Search for the cell housing the specified text and yield its (x, y) center coordinate. 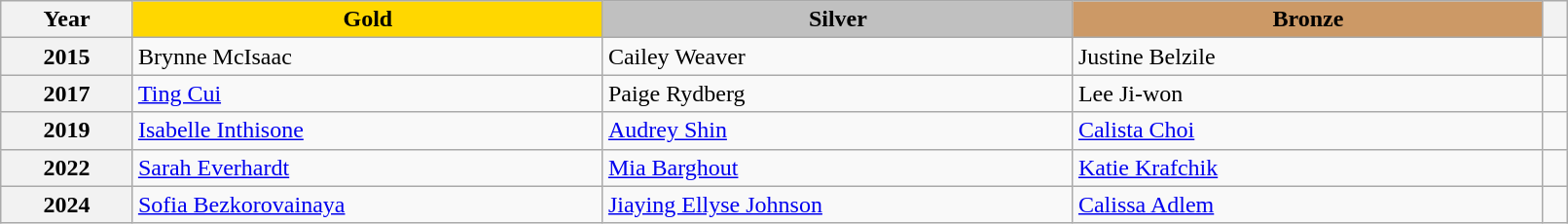
Gold (368, 19)
Katie Krafchik (1308, 168)
Calissa Adlem (1308, 205)
Brynne McIsaac (368, 56)
Sofia Bezkorovainaya (368, 205)
Ting Cui (368, 93)
Isabelle Inthisone (368, 131)
Justine Belzile (1308, 56)
Calista Choi (1308, 131)
2019 (67, 131)
Mia Barghout (837, 168)
Audrey Shin (837, 131)
Jiaying Ellyse Johnson (837, 205)
Sarah Everhardt (368, 168)
Cailey Weaver (837, 56)
Silver (837, 19)
Bronze (1308, 19)
2015 (67, 56)
2017 (67, 93)
Paige Rydberg (837, 93)
Year (67, 19)
2022 (67, 168)
Lee Ji-won (1308, 93)
2024 (67, 205)
